Locate the cell with the specified text and output its (X, Y) center coordinate. 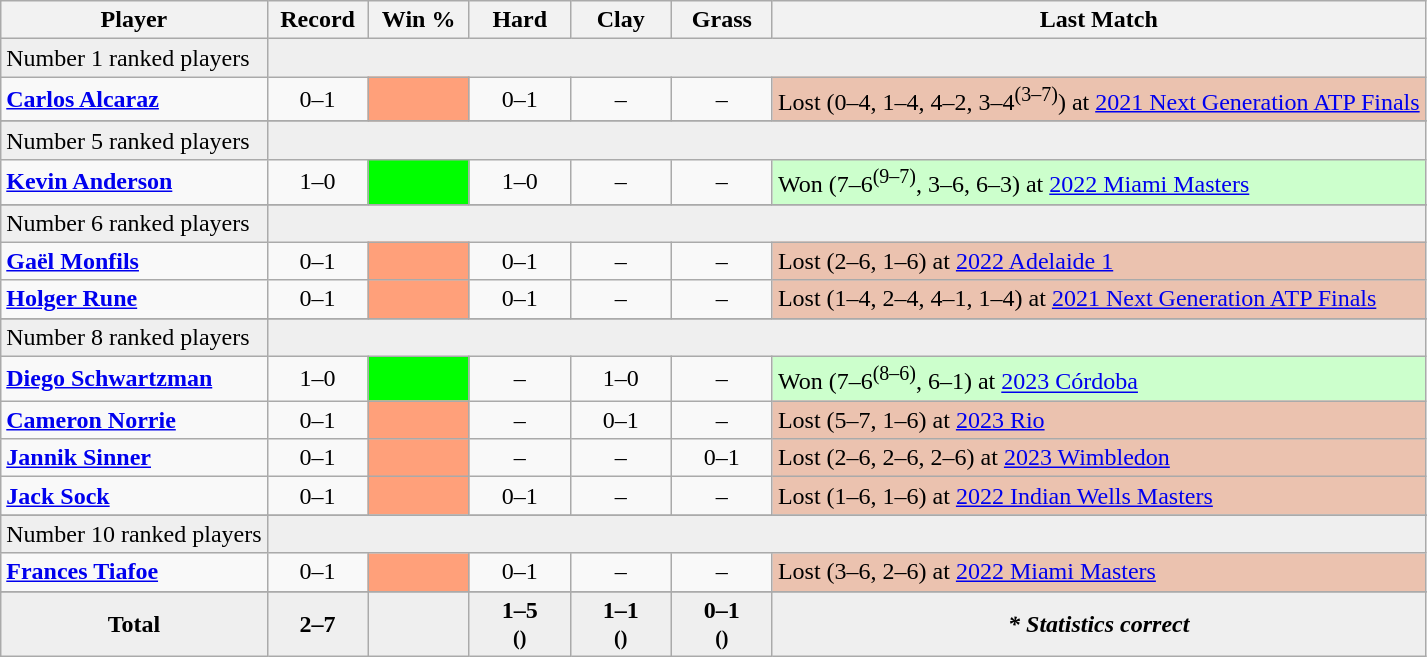
Carlos Alcaraz (134, 100)
Diego Schwartzman (134, 378)
2–7 (318, 624)
Number 10 ranked players (134, 534)
Number 5 ranked players (134, 140)
1–1 () (620, 624)
1–5 () (520, 624)
Lost (2–6, 2–6, 2–6) at 2023 Wimbledon (1098, 458)
Cameron Norrie (134, 420)
Hard (520, 20)
Lost (5–7, 1–6) at 2023 Rio (1098, 420)
Jannik Sinner (134, 458)
Number 1 ranked players (134, 58)
Lost (0–4, 1–4, 4–2, 3–4(3–7)) at 2021 Next Generation ATP Finals (1098, 100)
Won (7–6(8–6), 6–1) at 2023 Córdoba (1098, 378)
Player (134, 20)
Lost (1–4, 2–4, 4–1, 1–4) at 2021 Next Generation ATP Finals (1098, 299)
Holger Rune (134, 299)
Lost (1–6, 1–6) at 2022 Indian Wells Masters (1098, 496)
0–1 () (722, 624)
Lost (2–6, 1–6) at 2022 Adelaide 1 (1098, 261)
Won (7–6(9–7), 3–6, 6–3) at 2022 Miami Masters (1098, 182)
Grass (722, 20)
Frances Tiafoe (134, 572)
Kevin Anderson (134, 182)
Record (318, 20)
Gaël Monfils (134, 261)
Lost (3–6, 2–6) at 2022 Miami Masters (1098, 572)
* Statistics correct (1098, 624)
Jack Sock (134, 496)
Win % (418, 20)
Clay (620, 20)
Number 6 ranked players (134, 223)
Number 8 ranked players (134, 337)
Last Match (1098, 20)
Total (134, 624)
